Detect which cell encompasses the target text, then output its [X, Y] center coordinate. 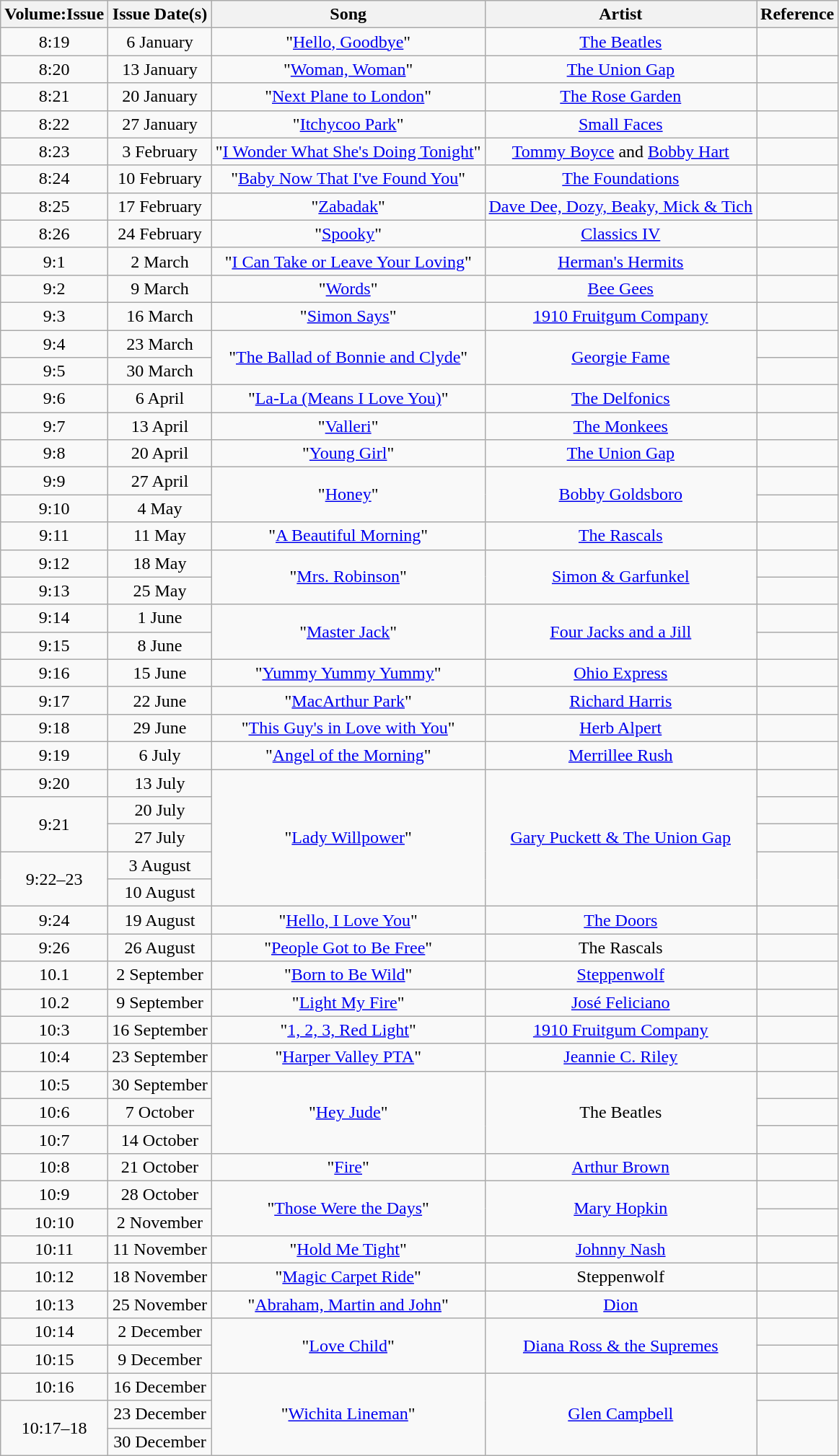
"Born to Be Wild" [348, 975]
"Angel of the Morning" [348, 755]
9 September [160, 1002]
30 September [160, 1085]
9:24 [55, 920]
16 December [160, 1387]
27 April [160, 481]
8:22 [55, 124]
"Hold Me Tight" [348, 1250]
"Itchycoo Park" [348, 124]
19 August [160, 920]
9 December [160, 1359]
9:4 [55, 344]
9:19 [55, 755]
23 September [160, 1057]
10:9 [55, 1194]
10:16 [55, 1387]
Ohio Express [620, 673]
20 April [160, 454]
8:20 [55, 69]
10.1 [55, 975]
Jeannie C. Riley [620, 1057]
11 November [160, 1250]
"The Ballad of Bonnie and Clyde" [348, 358]
9:13 [55, 591]
Artist [620, 14]
10.2 [55, 1002]
"Lady Willpower" [348, 837]
"Master Jack" [348, 632]
Song [348, 14]
"Magic Carpet Ride" [348, 1277]
11 May [160, 536]
9:22–23 [55, 879]
9 March [160, 288]
10:6 [55, 1112]
10:17–18 [55, 1428]
10:11 [55, 1250]
"Honey" [348, 495]
Herb Alpert [620, 728]
9:5 [55, 371]
8:23 [55, 151]
"Light My Fire" [348, 1002]
18 May [160, 563]
Gary Puckett & The Union Gap [620, 837]
10:5 [55, 1085]
9:21 [55, 824]
26 August [160, 948]
17 February [160, 206]
9:20 [55, 782]
Bee Gees [620, 288]
23 March [160, 344]
Richard Harris [620, 700]
10:3 [55, 1030]
6 January [160, 42]
4 May [160, 508]
The Doors [620, 920]
Mary Hopkin [620, 1208]
8:19 [55, 42]
9:26 [55, 948]
Georgie Fame [620, 358]
9:1 [55, 261]
"Simon Says" [348, 316]
Small Faces [620, 124]
10 February [160, 179]
24 February [160, 234]
Simon & Garfunkel [620, 577]
Johnny Nash [620, 1250]
6 April [160, 399]
16 September [160, 1030]
9:14 [55, 618]
"Mrs. Robinson" [348, 577]
"Love Child" [348, 1346]
Diana Ross & the Supremes [620, 1346]
Bobby Goldsboro [620, 495]
"La-La (Means I Love You)" [348, 399]
22 June [160, 700]
"Abraham, Martin and John" [348, 1305]
8:26 [55, 234]
"This Guy's in Love with You" [348, 728]
2 November [160, 1222]
7 October [160, 1112]
9:7 [55, 426]
José Feliciano [620, 1002]
The Delfonics [620, 399]
13 January [160, 69]
"1, 2, 3, Red Light" [348, 1030]
2 September [160, 975]
The Rose Garden [620, 97]
Issue Date(s) [160, 14]
Herman's Hermits [620, 261]
9:11 [55, 536]
29 June [160, 728]
8:24 [55, 179]
"Next Plane to London" [348, 97]
9:9 [55, 481]
10:10 [55, 1222]
"Baby Now That I've Found You" [348, 179]
"Spooky" [348, 234]
9:17 [55, 700]
1 June [160, 618]
"MacArthur Park" [348, 700]
10:8 [55, 1167]
9:16 [55, 673]
16 March [160, 316]
8:25 [55, 206]
"Hey Jude" [348, 1112]
28 October [160, 1194]
"Fire" [348, 1167]
10:14 [55, 1332]
"A Beautiful Morning" [348, 536]
Tommy Boyce and Bobby Hart [620, 151]
"I Can Take or Leave Your Loving" [348, 261]
20 January [160, 97]
"I Wonder What She's Doing Tonight" [348, 151]
10:15 [55, 1359]
The Monkees [620, 426]
The Foundations [620, 179]
8:21 [55, 97]
10:7 [55, 1139]
Four Jacks and a Jill [620, 632]
2 December [160, 1332]
10:12 [55, 1277]
13 July [160, 782]
10:13 [55, 1305]
13 April [160, 426]
Dave Dee, Dozy, Beaky, Mick & Tich [620, 206]
25 November [160, 1305]
2 March [160, 261]
3 February [160, 151]
15 June [160, 673]
10 August [160, 893]
Reference [798, 14]
27 January [160, 124]
9:3 [55, 316]
"Zabadak" [348, 206]
3 August [160, 865]
9:8 [55, 454]
9:18 [55, 728]
"Young Girl" [348, 454]
"Hello, I Love You" [348, 920]
"Those Were the Days" [348, 1208]
"People Got to Be Free" [348, 948]
Glen Campbell [620, 1414]
"Wichita Lineman" [348, 1414]
Volume:Issue [55, 14]
21 October [160, 1167]
9:12 [55, 563]
20 July [160, 811]
Classics IV [620, 234]
10:4 [55, 1057]
"Harper Valley PTA" [348, 1057]
"Valleri" [348, 426]
27 July [160, 838]
9:6 [55, 399]
8 June [160, 645]
Merrillee Rush [620, 755]
Arthur Brown [620, 1167]
14 October [160, 1139]
9:15 [55, 645]
9:10 [55, 508]
"Yummy Yummy Yummy" [348, 673]
"Hello, Goodbye" [348, 42]
30 December [160, 1442]
"Words" [348, 288]
Dion [620, 1305]
25 May [160, 591]
9:2 [55, 288]
"Woman, Woman" [348, 69]
18 November [160, 1277]
23 December [160, 1414]
30 March [160, 371]
6 July [160, 755]
